Pinpoint the cell where the given text exists, returning its [x, y] midpoint coordinate. 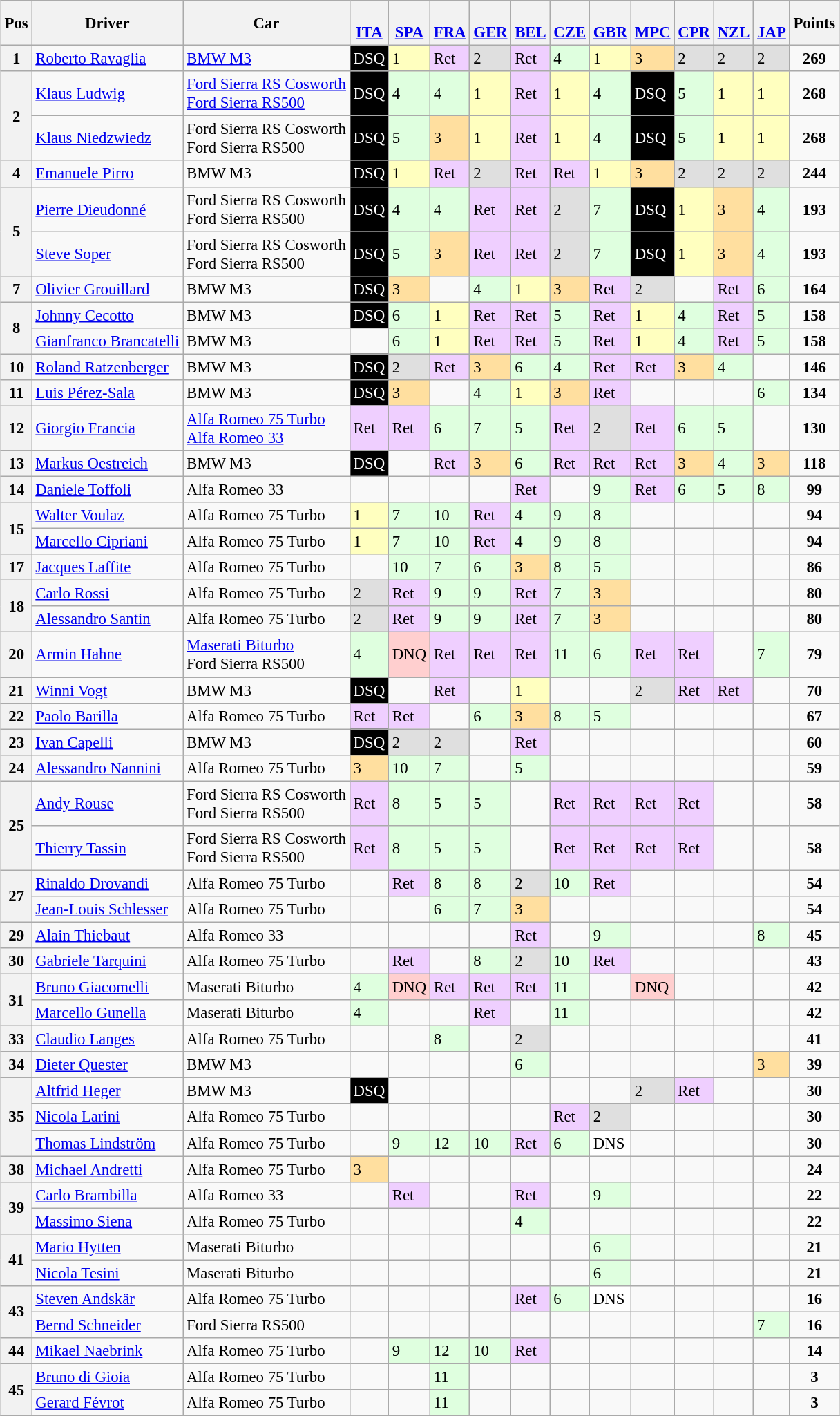
BEL [531, 23]
Carlo Rossi [108, 594]
Ivan Capelli [108, 742]
Thierry Tassin [108, 847]
33 [17, 1039]
Dieter Quester [108, 1065]
Driver [108, 23]
86 [814, 567]
Roland Ratzenberger [108, 367]
Nicola Larini [108, 1117]
164 [814, 289]
Nicola Tesini [108, 1273]
Mikael Naebrink [108, 1351]
23 [17, 742]
Pos [17, 23]
Markus Oestreich [108, 464]
25 [17, 825]
Daniele Toffoli [108, 489]
118 [814, 464]
CZE [569, 23]
Bernd Schneider [108, 1325]
Steven Andskär [108, 1299]
Luis Pérez-Sala [108, 393]
JAP [772, 23]
Walter Voulaz [108, 516]
Paolo Barilla [108, 716]
Marcello Cipriani [108, 542]
60 [814, 742]
Michael Andretti [108, 1169]
27 [17, 896]
Gabriele Tarquini [108, 961]
Giorgio Francia [108, 428]
Roberto Ravaglia [108, 59]
Car [267, 23]
29 [17, 935]
35 [17, 1117]
Jean-Louis Schlesser [108, 909]
Armin Hahne [108, 655]
Alain Thiebaut [108, 935]
130 [814, 428]
20 [17, 655]
Rinaldo Drovandi [108, 883]
79 [814, 655]
Winni Vogt [108, 690]
Marcello Gunella [108, 1013]
Ford Sierra RS500 [267, 1325]
Mario Hytten [108, 1247]
Alessandro Nannini [108, 768]
Alessandro Santin [108, 619]
59 [814, 768]
Gerard Févrot [108, 1403]
17 [17, 567]
Bruno Giacomelli [108, 987]
Altfrid Heger [108, 1091]
Klaus Ludwig [108, 94]
70 [814, 690]
Alfa Romeo 75 TurboAlfa Romeo 33 [267, 428]
38 [17, 1169]
Johnny Cecotto [108, 315]
Steve Soper [108, 254]
SPA [409, 23]
Massimo Siena [108, 1221]
31 [17, 999]
Bruno di Gioia [108, 1377]
Thomas Lindström [108, 1143]
CPR [694, 23]
134 [814, 393]
Klaus Niedzwiedz [108, 138]
Maserati BiturboFord Sierra RS500 [267, 655]
99 [814, 489]
FRA [449, 23]
34 [17, 1065]
146 [814, 367]
269 [814, 59]
Jacques Laffite [108, 567]
Claudio Langes [108, 1039]
15 [17, 528]
Pierre Dieudonné [108, 209]
Gianfranco Brancatelli [108, 341]
NZL [734, 23]
Carlo Brambilla [108, 1195]
Emanuele Pirro [108, 173]
13 [17, 464]
ITA [369, 23]
MPC [652, 23]
18 [17, 607]
Andy Rouse [108, 803]
67 [814, 716]
44 [17, 1351]
Points [814, 23]
244 [814, 173]
Olivier Grouillard [108, 289]
GBR [610, 23]
GER [490, 23]
